Output the (X, Y) coordinate of the center of the cell containing the given text.  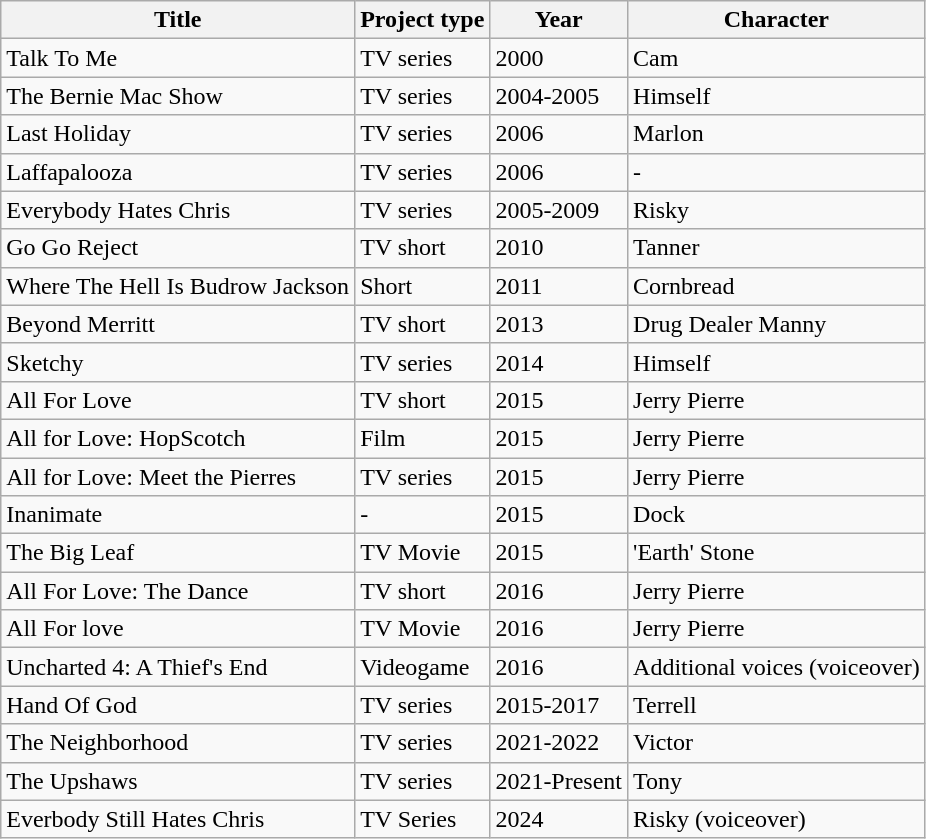
Marlon (777, 134)
2000 (559, 58)
All For love (178, 629)
Go Go Reject (178, 248)
The Big Leaf (178, 553)
Victor (777, 743)
Uncharted 4: A Thief's End (178, 667)
Drug Dealer Manny (777, 324)
All for Love: Meet the Pierres (178, 477)
Laffapalooza (178, 172)
Sketchy (178, 362)
Videogame (422, 667)
2005-2009 (559, 210)
2021-2022 (559, 743)
Where The Hell Is Budrow Jackson (178, 286)
Cornbread (777, 286)
Tanner (777, 248)
Title (178, 20)
2021-Present (559, 781)
Hand Of God (178, 705)
Film (422, 438)
2013 (559, 324)
Short (422, 286)
TV Series (422, 819)
2004-2005 (559, 96)
'Earth' Stone (777, 553)
Risky (777, 210)
All For Love: The Dance (178, 591)
Character (777, 20)
The Neighborhood (178, 743)
Risky (voiceover) (777, 819)
2024 (559, 819)
Inanimate (178, 515)
The Upshaws (178, 781)
Dock (777, 515)
2014 (559, 362)
All for Love: HopScotch (178, 438)
2010 (559, 248)
Last Holiday (178, 134)
Additional voices (voiceover) (777, 667)
Cam (777, 58)
Tony (777, 781)
Everbody Still Hates Chris (178, 819)
Year (559, 20)
All For Love (178, 400)
Project type (422, 20)
Beyond Merritt (178, 324)
2015-2017 (559, 705)
2011 (559, 286)
Terrell (777, 705)
Talk To Me (178, 58)
The Bernie Mac Show (178, 96)
Everybody Hates Chris (178, 210)
